From the cell containing the given text, extract its center point as (X, Y) coordinate. 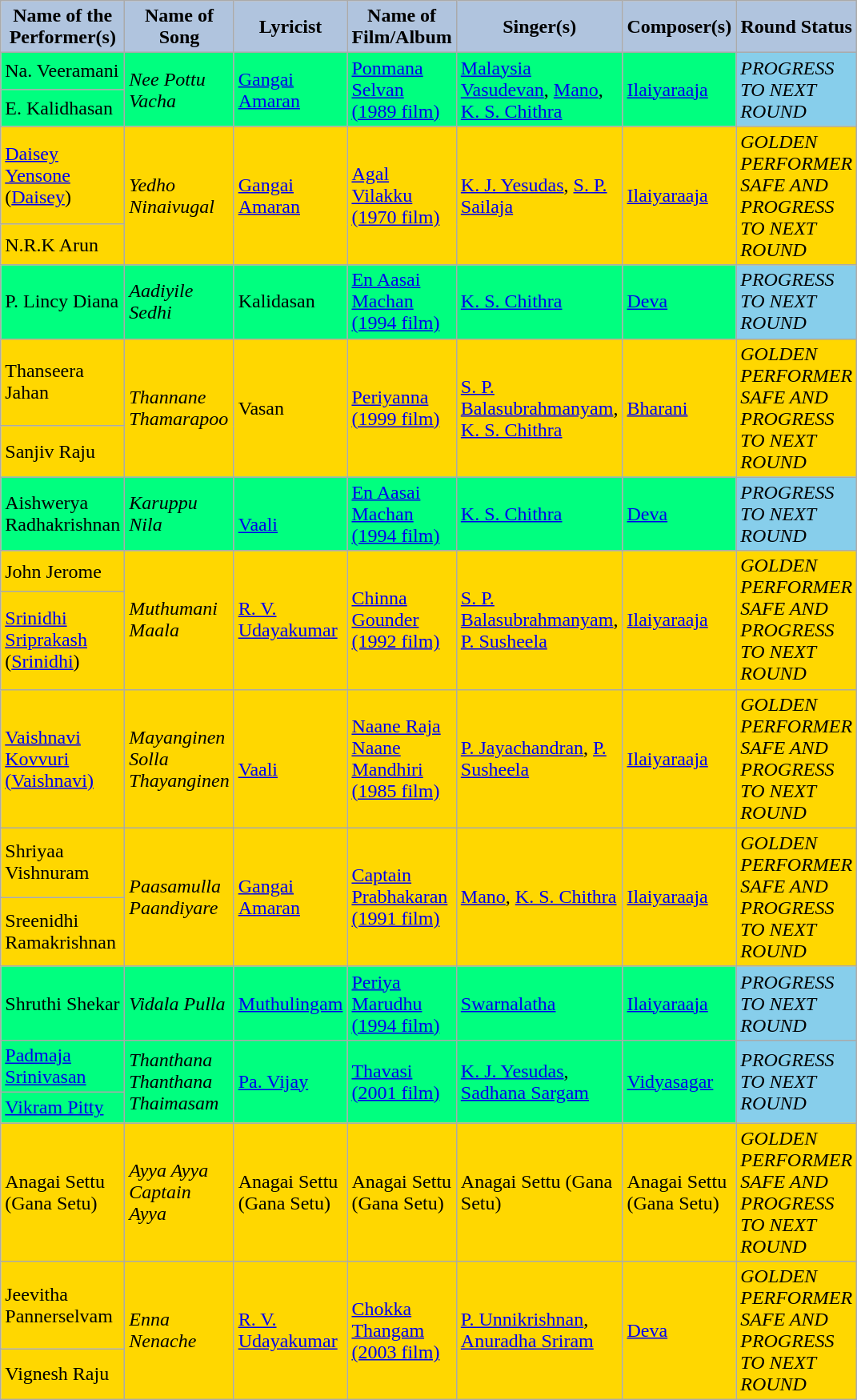
Thanseera Jahan (62, 383)
Vidala Pulla (179, 1003)
Swarnalatha (539, 1003)
Periyanna (1999 film) (402, 408)
Agal Vilakku (1970 film) (402, 195)
Sreenidhi Ramakrishnan (62, 932)
Mano, K. S. Chithra (539, 897)
Thavasi (2001 film) (402, 1081)
Mayanginen Solla Thayanginen (179, 759)
Yedho Ninaivugal (179, 195)
N.R.K Arun (62, 245)
Round Status (797, 27)
K. J. Yesudas, Sadhana Sargam (539, 1081)
Name of Film/Album (402, 27)
Aadiyile Sedhi (179, 302)
Muthumani Maala (179, 620)
Name of the Performer(s) (62, 27)
Na. Veeramani (62, 71)
Chokka Thangam (2003 film) (402, 1330)
Karuppu Nila (179, 514)
Thanthana Thanthana Thaimasam (179, 1081)
Lyricist (290, 27)
Shruthi Shekar (62, 1003)
John Jerome (62, 572)
E. Kalidhasan (62, 108)
Padmaja Srinivasan (62, 1066)
Composer(s) (679, 27)
Ponmana Selvan (1989 film) (402, 90)
Name of Song (179, 27)
Vaishnavi Kovvuri (Vaishnavi) (62, 759)
Paasamulla Paandiyare (179, 897)
Periya Marudhu (1994 film) (402, 1003)
Jeevitha Pannerselvam (62, 1305)
P. Unnikrishnan, Anuradha Sriram (539, 1330)
Thannane Thamarapoo (179, 408)
Srinidhi Sriprakash(Srinidhi) (62, 640)
Kalidasan (290, 302)
Nee Pottu Vacha (179, 90)
Vidyasagar (679, 1081)
Daisey Yensone(Daisey) (62, 175)
Naane Raja Naane Mandhiri (1985 film) (402, 759)
Enna Nenache (179, 1330)
Pa. Vijay (290, 1081)
P. Jayachandran, P. Susheela (539, 759)
K. J. Yesudas, S. P. Sailaja (539, 195)
Sanjiv Raju (62, 451)
Vignesh Raju (62, 1374)
Bharani (679, 408)
Vikram Pitty (62, 1107)
Chinna Gounder (1992 film) (402, 620)
Ayya Ayya Captain Ayya (179, 1191)
Singer(s) (539, 27)
Malaysia Vasudevan, Mano, K. S. Chithra (539, 90)
Muthulingam (290, 1003)
Aishwerya Radhakrishnan (62, 514)
Captain Prabhakaran (1991 film) (402, 897)
S. P. Balasubrahmanyam, P. Susheela (539, 620)
Vasan (290, 408)
P. Lincy Diana (62, 302)
Shriyaa Vishnuram (62, 863)
S. P. Balasubrahmanyam, K. S. Chithra (539, 408)
